Capture the cell that displays the provided text and extract its (x, y) central coordinate. 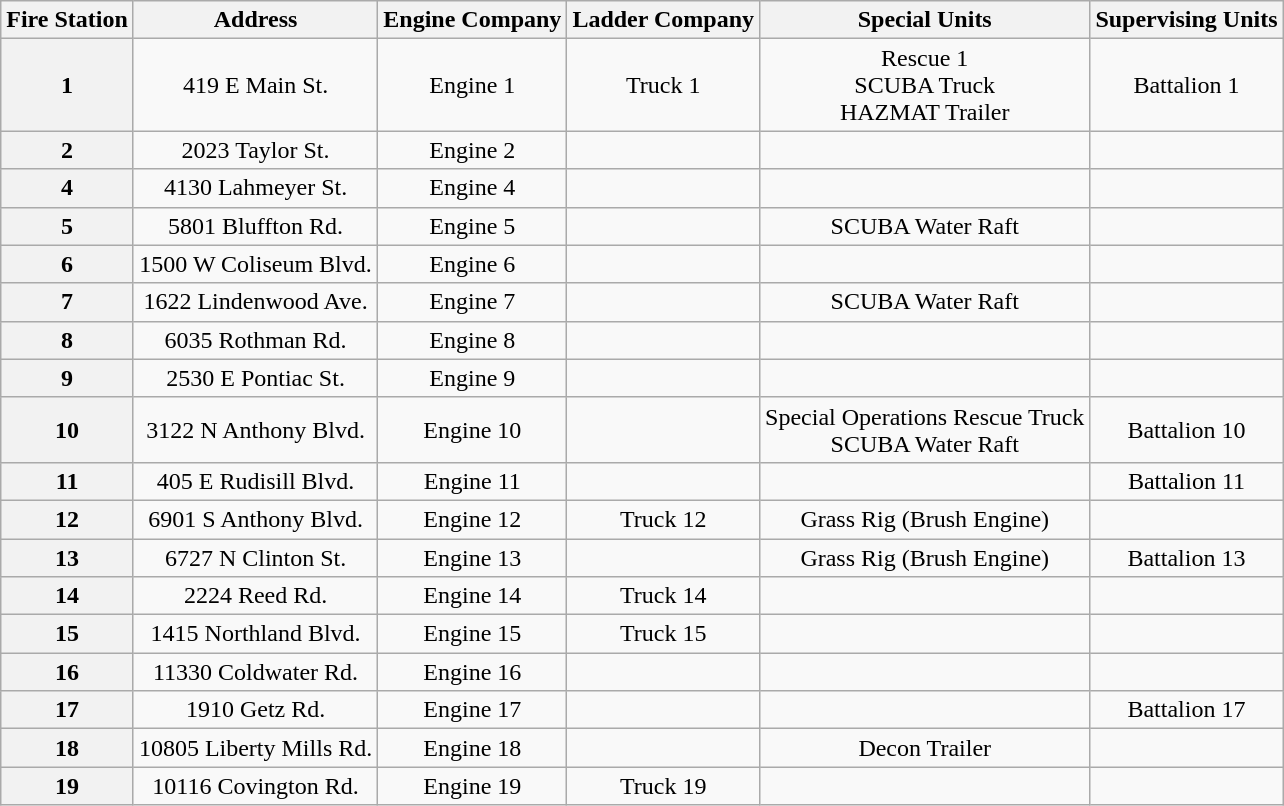
2023 Taylor St. (255, 150)
Battalion 11 (1186, 481)
Engine Company (472, 20)
Decon Trailer (925, 748)
6901 S Anthony Blvd. (255, 519)
Engine 15 (472, 634)
Battalion 1 (1186, 85)
4130 Lahmeyer St. (255, 188)
Engine 19 (472, 786)
6 (68, 264)
Engine 6 (472, 264)
1910 Getz Rd. (255, 710)
Truck 14 (664, 596)
2 (68, 150)
Engine 9 (472, 378)
5801 Bluffton Rd. (255, 226)
Engine 1 (472, 85)
16 (68, 672)
Special Operations Rescue TruckSCUBA Water Raft (925, 430)
Truck 1 (664, 85)
14 (68, 596)
405 E Rudisill Blvd. (255, 481)
Truck 12 (664, 519)
12 (68, 519)
1622 Lindenwood Ave. (255, 302)
Engine 14 (472, 596)
1500 W Coliseum Blvd. (255, 264)
Fire Station (68, 20)
Special Units (925, 20)
8 (68, 340)
Engine 16 (472, 672)
Battalion 17 (1186, 710)
2224 Reed Rd. (255, 596)
Truck 15 (664, 634)
3122 N Anthony Blvd. (255, 430)
Address (255, 20)
Battalion 13 (1186, 557)
Engine 17 (472, 710)
Engine 4 (472, 188)
Rescue 1SCUBA TruckHAZMAT Trailer (925, 85)
7 (68, 302)
419 E Main St. (255, 85)
Ladder Company (664, 20)
17 (68, 710)
19 (68, 786)
6727 N Clinton St. (255, 557)
1 (68, 85)
Truck 19 (664, 786)
5 (68, 226)
11 (68, 481)
13 (68, 557)
11330 Coldwater Rd. (255, 672)
Engine 11 (472, 481)
Engine 2 (472, 150)
6035 Rothman Rd. (255, 340)
Battalion 10 (1186, 430)
10 (68, 430)
18 (68, 748)
Engine 7 (472, 302)
Engine 13 (472, 557)
10805 Liberty Mills Rd. (255, 748)
Engine 10 (472, 430)
Engine 12 (472, 519)
Supervising Units (1186, 20)
Engine 8 (472, 340)
2530 E Pontiac St. (255, 378)
Engine 18 (472, 748)
1415 Northland Blvd. (255, 634)
Engine 5 (472, 226)
10116 Covington Rd. (255, 786)
15 (68, 634)
9 (68, 378)
4 (68, 188)
